Find where the given text appears and provide that cell's center as [x, y] coordinate. 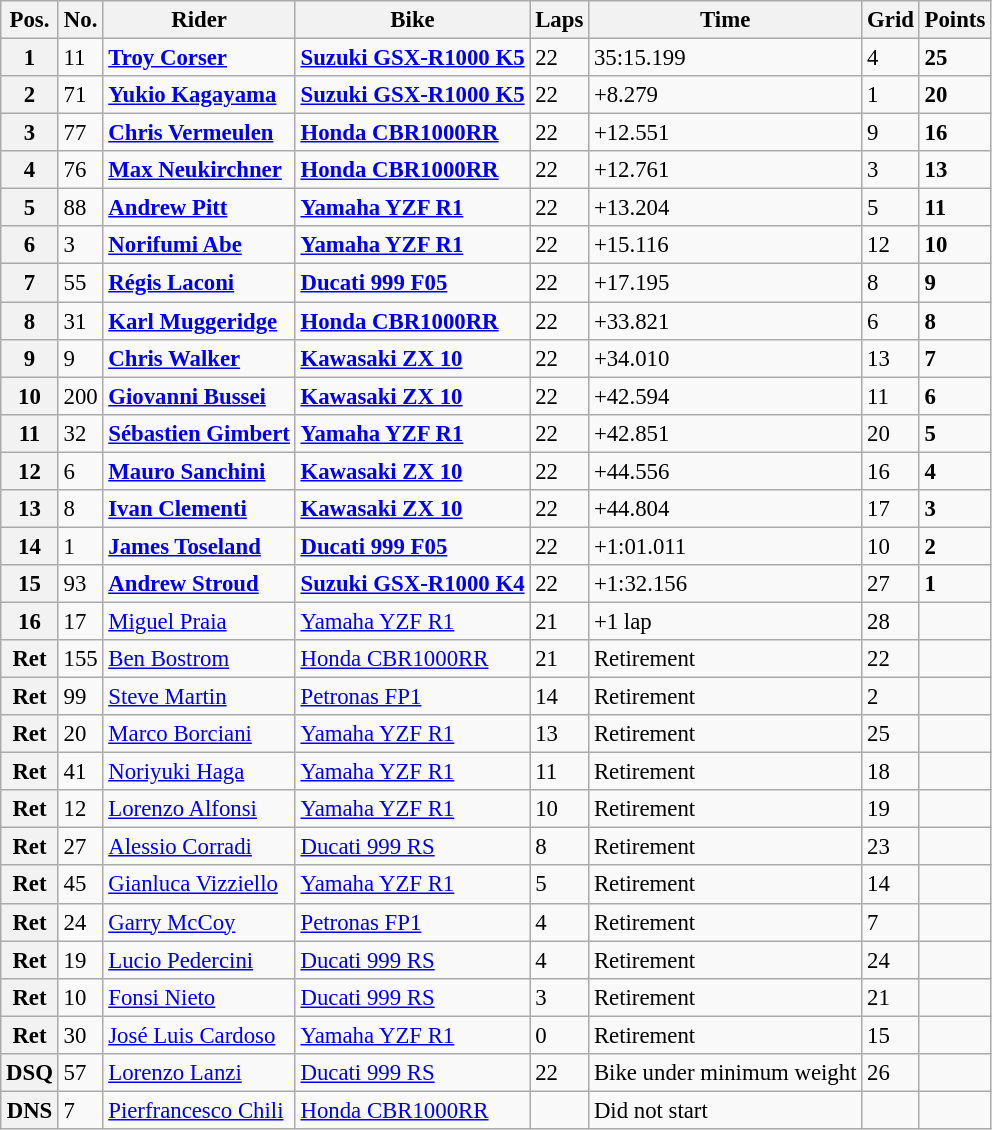
88 [80, 208]
Yukio Kagayama [199, 95]
28 [890, 621]
+17.195 [726, 283]
Miguel Praia [199, 621]
Suzuki GSX-R1000 K4 [412, 584]
Chris Walker [199, 358]
+44.804 [726, 509]
James Toseland [199, 546]
99 [80, 697]
Pierfrancesco Chili [199, 1110]
93 [80, 584]
200 [80, 396]
+8.279 [726, 95]
+33.821 [726, 321]
Bike under minimum weight [726, 1073]
Noriyuki Haga [199, 772]
Norifumi Abe [199, 245]
41 [80, 772]
18 [890, 772]
Time [726, 20]
Andrew Pitt [199, 208]
+1:32.156 [726, 584]
26 [890, 1073]
Mauro Sanchini [199, 471]
77 [80, 133]
155 [80, 659]
+34.010 [726, 358]
Laps [560, 20]
Garry McCoy [199, 922]
35:15.199 [726, 58]
Alessio Corradi [199, 847]
José Luis Cardoso [199, 1035]
57 [80, 1073]
Max Neukirchner [199, 170]
Steve Martin [199, 697]
+15.116 [726, 245]
Lorenzo Alfonsi [199, 809]
Pos. [30, 20]
Ben Bostrom [199, 659]
Karl Muggeridge [199, 321]
Lucio Pedercini [199, 960]
+1 lap [726, 621]
71 [80, 95]
Chris Vermeulen [199, 133]
Sébastien Gimbert [199, 433]
Gianluca Vizziello [199, 885]
31 [80, 321]
Points [954, 20]
+12.551 [726, 133]
Did not start [726, 1110]
Marco Borciani [199, 734]
Grid [890, 20]
+1:01.011 [726, 546]
Giovanni Bussei [199, 396]
+44.556 [726, 471]
Fonsi Nieto [199, 997]
32 [80, 433]
+42.851 [726, 433]
30 [80, 1035]
55 [80, 283]
Andrew Stroud [199, 584]
76 [80, 170]
Ivan Clementi [199, 509]
45 [80, 885]
Bike [412, 20]
23 [890, 847]
No. [80, 20]
DNS [30, 1110]
+13.204 [726, 208]
Lorenzo Lanzi [199, 1073]
+12.761 [726, 170]
DSQ [30, 1073]
Régis Laconi [199, 283]
0 [560, 1035]
Rider [199, 20]
Troy Corser [199, 58]
+42.594 [726, 396]
